Determine the [x, y] coordinate at the center of the cell enclosing the given text.  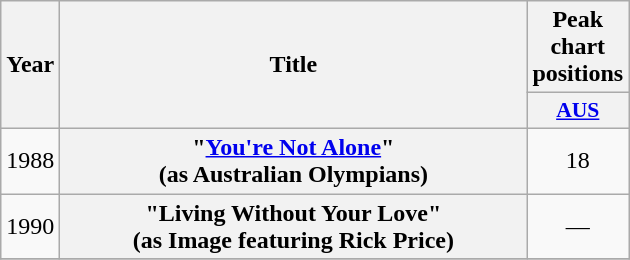
— [578, 226]
AUS [578, 111]
"You're Not Alone"(as Australian Olympians) [294, 160]
Year [30, 65]
18 [578, 160]
1990 [30, 226]
Title [294, 65]
"Living Without Your Love"(as Image featuring Rick Price) [294, 226]
1988 [30, 160]
Peak chart positions [578, 47]
